From the cell containing the given text, extract its center point as (x, y) coordinate. 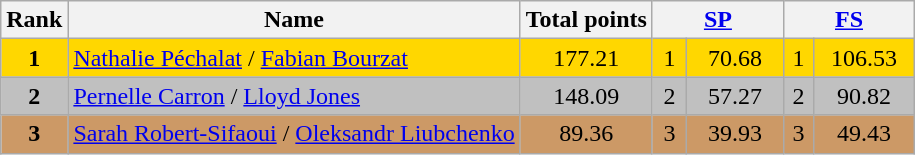
89.36 (586, 134)
57.27 (736, 96)
90.82 (864, 96)
Sarah Robert-Sifaoui / Oleksandr Liubchenko (294, 134)
Rank (34, 20)
177.21 (586, 58)
FS (848, 20)
148.09 (586, 96)
Name (294, 20)
49.43 (864, 134)
Pernelle Carron / Lloyd Jones (294, 96)
Total points (586, 20)
Nathalie Péchalat / Fabian Bourzat (294, 58)
SP (718, 20)
39.93 (736, 134)
106.53 (864, 58)
70.68 (736, 58)
